Search for the cell housing the specified text and yield its [x, y] center coordinate. 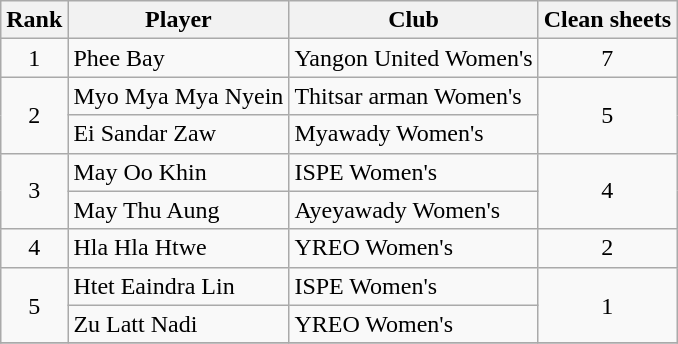
Ayeyawady Women's [414, 210]
Htet Eaindra Lin [178, 286]
3 [34, 191]
Club [414, 20]
Hla Hla Htwe [178, 248]
Phee Bay [178, 58]
May Oo Khin [178, 172]
Zu Latt Nadi [178, 324]
Player [178, 20]
Myo Mya Mya Nyein [178, 96]
May Thu Aung [178, 210]
Myawady Women's [414, 134]
Ei Sandar Zaw [178, 134]
7 [607, 58]
Rank [34, 20]
Yangon United Women's [414, 58]
Thitsar arman Women's [414, 96]
Clean sheets [607, 20]
